Provide the [X, Y] coordinate of the cell's center where the given text is located.  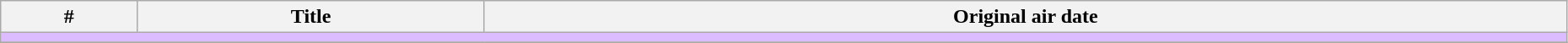
# [69, 17]
Original air date [1026, 17]
Title [311, 17]
